Pinpoint the cell where the given text exists, returning its (X, Y) midpoint coordinate. 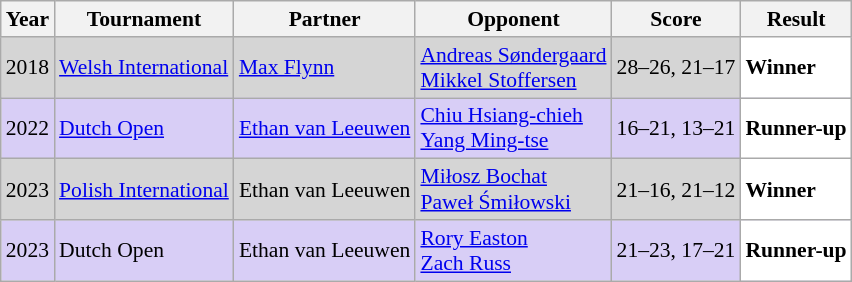
Score (676, 19)
Welsh International (144, 68)
2018 (28, 68)
28–26, 21–17 (676, 68)
Year (28, 19)
Result (796, 19)
Chiu Hsiang-chieh Yang Ming-tse (513, 128)
Polish International (144, 190)
21–16, 21–12 (676, 190)
Miłosz Bochat Paweł Śmiłowski (513, 190)
2022 (28, 128)
Rory Easton Zach Russ (513, 250)
16–21, 13–21 (676, 128)
Tournament (144, 19)
Partner (325, 19)
Opponent (513, 19)
Andreas Søndergaard Mikkel Stoffersen (513, 68)
21–23, 17–21 (676, 250)
Max Flynn (325, 68)
